Scan for the cell matching the given text and deliver its (x, y) coordinate at center. 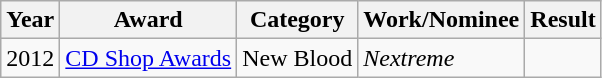
Nextreme (442, 58)
Year (30, 20)
2012 (30, 58)
Category (298, 20)
Work/Nominee (442, 20)
Result (563, 20)
New Blood (298, 58)
Award (148, 20)
CD Shop Awards (148, 58)
